Extract the [x, y] coordinate from the center of the cell holding the provided text.  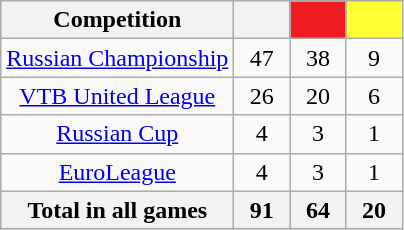
38 [318, 58]
Russian Cup [118, 134]
6 [374, 96]
Competition [118, 20]
VTB United League [118, 96]
47 [262, 58]
9 [374, 58]
26 [262, 96]
EuroLeague [118, 172]
91 [262, 210]
Russian Championship [118, 58]
Total in all games [118, 210]
64 [318, 210]
